Provide the [x, y] coordinate of the cell's center where the given text is located.  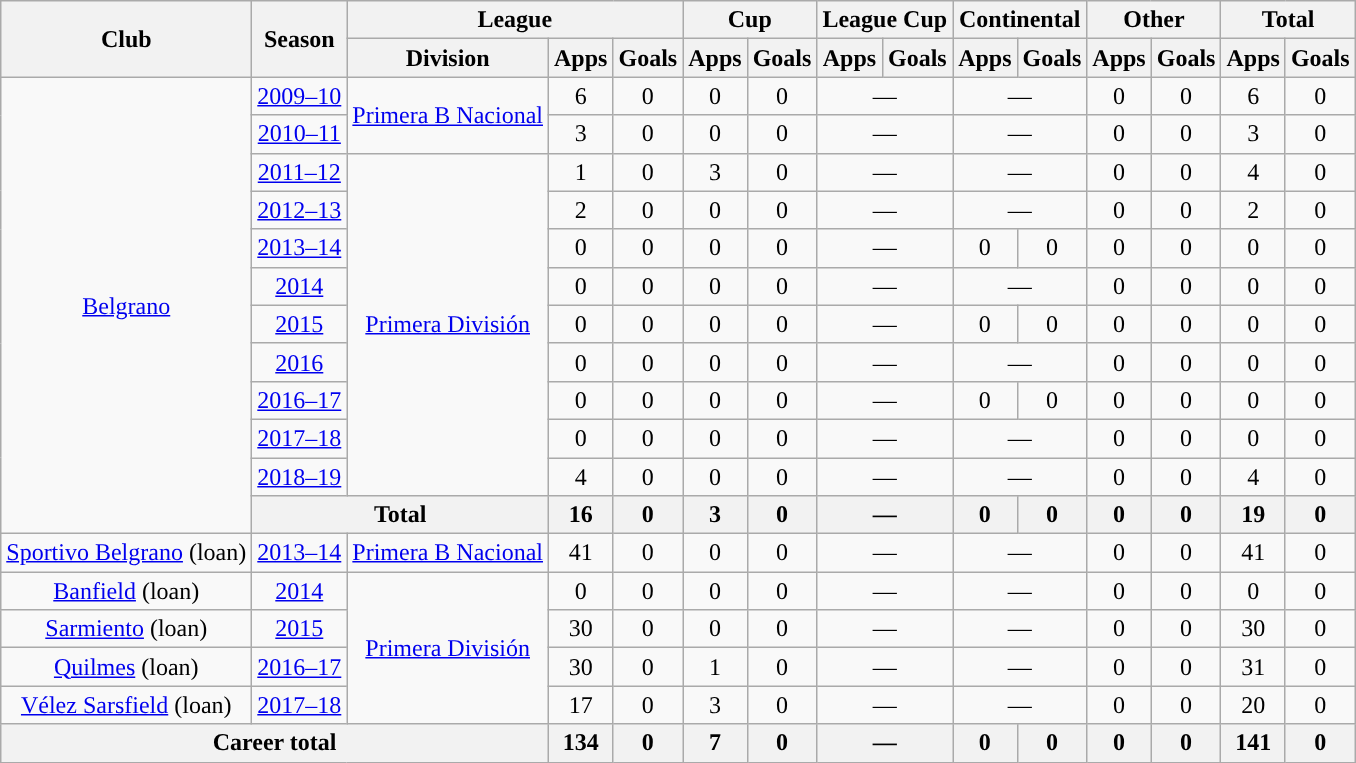
Sportivo Belgrano (loan) [126, 553]
Continental [1020, 20]
2011–12 [300, 172]
Club [126, 39]
Sarmiento (loan) [126, 629]
League Cup [885, 20]
Other [1154, 20]
Cup [750, 20]
Season [300, 39]
Belgrano [126, 306]
141 [1253, 743]
Banfield (loan) [126, 591]
20 [1253, 705]
2016 [300, 362]
134 [581, 743]
2018–19 [300, 477]
16 [581, 515]
2009–10 [300, 96]
19 [1253, 515]
Quilmes (loan) [126, 667]
Vélez Sarsfield (loan) [126, 705]
2012–13 [300, 210]
Career total [275, 743]
31 [1253, 667]
League [515, 20]
2010–11 [300, 134]
17 [581, 705]
7 [715, 743]
Division [448, 58]
